Locate the cell with the specified text and output its [x, y] center coordinate. 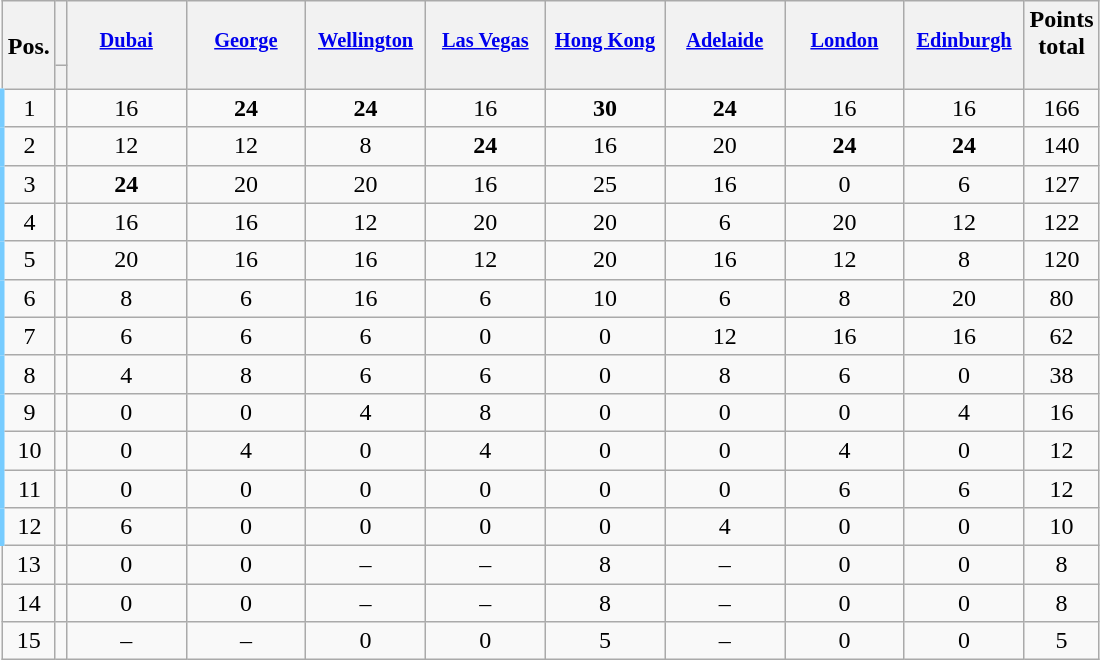
62 [1062, 336]
Pos. [28, 34]
Pointstotal [1062, 34]
1 [28, 108]
166 [1062, 108]
38 [1062, 374]
120 [1062, 260]
London [845, 34]
Wellington [366, 34]
Dubai [126, 34]
7 [28, 336]
3 [28, 184]
Edinburgh [964, 34]
13 [28, 565]
80 [1062, 298]
11 [28, 489]
15 [28, 641]
2 [28, 146]
Las Vegas [485, 34]
122 [1062, 222]
25 [605, 184]
140 [1062, 146]
George [246, 34]
Adelaide [725, 34]
9 [28, 412]
30 [605, 108]
14 [28, 603]
127 [1062, 184]
Hong Kong [605, 34]
